From the cell containing the given text, extract its center point as [x, y] coordinate. 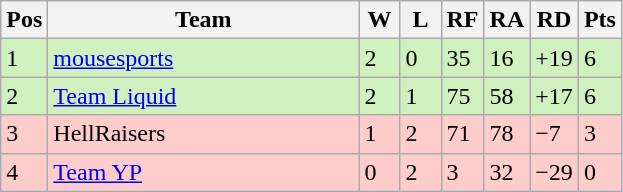
mousesports [204, 58]
L [420, 20]
Pts [600, 20]
4 [24, 172]
Pos [24, 20]
58 [507, 96]
Team Liquid [204, 96]
−7 [554, 134]
16 [507, 58]
RD [554, 20]
78 [507, 134]
Team [204, 20]
HellRaisers [204, 134]
+17 [554, 96]
+19 [554, 58]
−29 [554, 172]
RA [507, 20]
W [380, 20]
71 [462, 134]
Team YP [204, 172]
RF [462, 20]
35 [462, 58]
75 [462, 96]
32 [507, 172]
